Extract the (x, y) coordinate from the center of the cell holding the provided text.  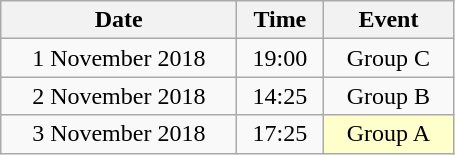
Date (119, 20)
14:25 (280, 96)
17:25 (280, 134)
Event (388, 20)
19:00 (280, 58)
Time (280, 20)
3 November 2018 (119, 134)
Group A (388, 134)
1 November 2018 (119, 58)
Group B (388, 96)
2 November 2018 (119, 96)
Group C (388, 58)
